Pinpoint the cell where the given text exists, returning its (X, Y) midpoint coordinate. 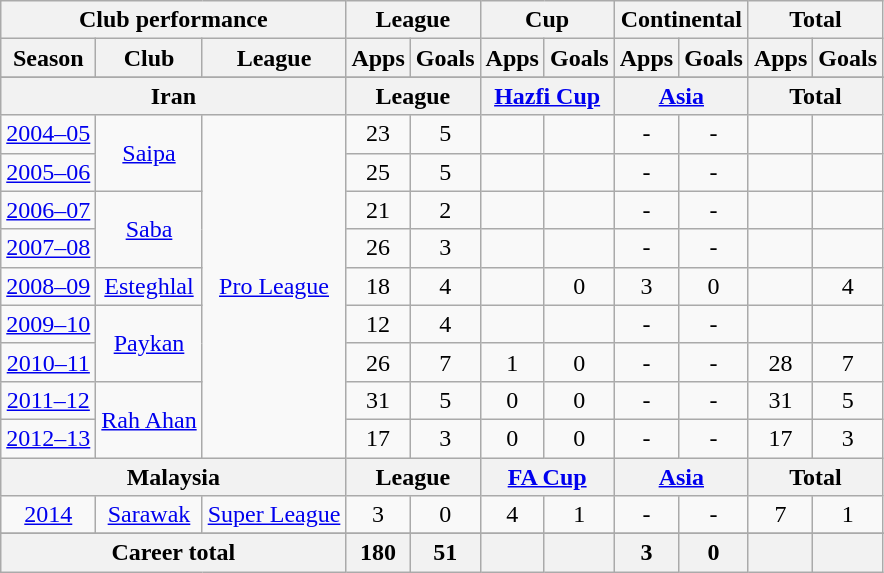
Rah Ahan (149, 419)
2008–09 (48, 286)
2006–07 (48, 210)
2011–12 (48, 400)
2005–06 (48, 172)
21 (378, 210)
2010–11 (48, 362)
Career total (174, 553)
FA Cup (547, 477)
Saipa (149, 153)
Super League (274, 515)
Season (48, 58)
Hazfi Cup (547, 96)
180 (378, 553)
Malaysia (174, 477)
25 (378, 172)
Club performance (174, 20)
Continental (681, 20)
Cup (547, 20)
51 (445, 553)
12 (378, 324)
Pro League (274, 286)
2009–10 (48, 324)
2012–13 (48, 438)
Esteghlal (149, 286)
Iran (174, 96)
2014 (48, 515)
Sarawak (149, 515)
18 (378, 286)
23 (378, 134)
2004–05 (48, 134)
Saba (149, 229)
Paykan (149, 343)
2007–08 (48, 248)
2 (445, 210)
Club (149, 58)
28 (780, 362)
